Extract the [x, y] coordinate from the center of the cell holding the provided text.  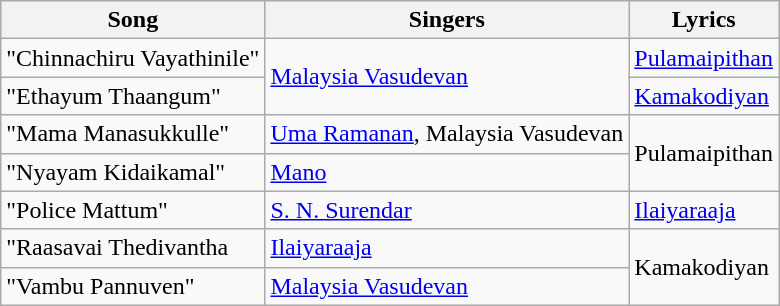
"Vambu Pannuven" [133, 286]
"Chinnachiru Vayathinile" [133, 58]
S. N. Surendar [447, 210]
Singers [447, 20]
"Raasavai Thedivantha [133, 248]
Uma Ramanan, Malaysia Vasudevan [447, 134]
Lyrics [704, 20]
"Nyayam Kidaikamal" [133, 172]
"Ethayum Thaangum" [133, 96]
Mano [447, 172]
"Police Mattum" [133, 210]
"Mama Manasukkulle" [133, 134]
Song [133, 20]
